Return [X, Y] of the center of cell containing provided text 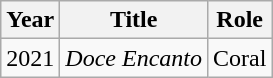
Role [239, 20]
Title [134, 20]
2021 [30, 58]
Doce Encanto [134, 58]
Coral [239, 58]
Year [30, 20]
